Identify which cell holds the provided text, then report its [x, y] central coordinate. 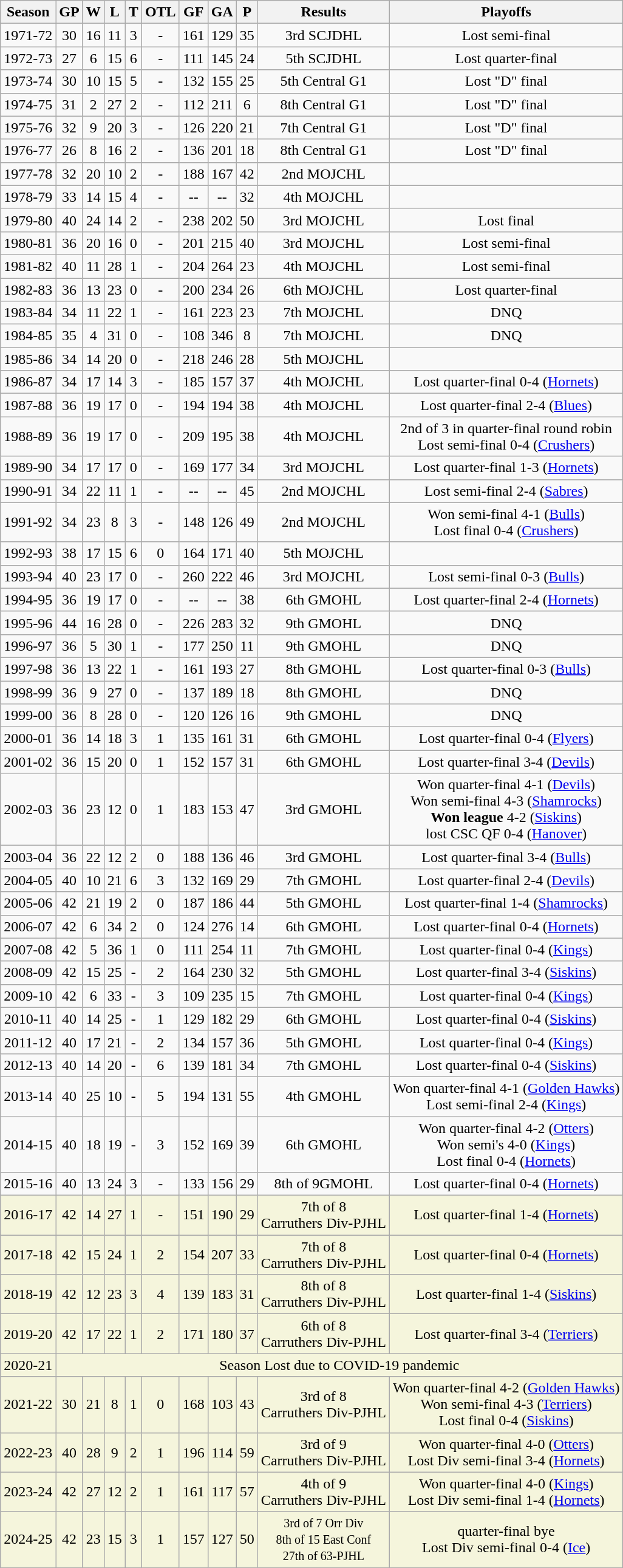
Won quarter-final 4-1 (Golden Hawks)Lost semi-final 2-4 (Kings) [506, 1096]
Won quarter-final 4-1 (Devils)Won semi-final 4-3 (Shamrocks)Won league 4-2 (Siskins) lost CSC QF 0-4 (Hanover) [506, 809]
151 [193, 1215]
1983-84 [28, 313]
1988-89 [28, 436]
220 [222, 128]
2013-14 [28, 1096]
4th GMOHL [323, 1096]
Won quarter-final 4-2 (Golden Hawks)Won semi-final 4-3 (Terriers)Lost final 0-4 (Siskins) [506, 1405]
1984-85 [28, 336]
234 [222, 290]
1993-94 [28, 577]
Lost quarter-final 0-3 (Bulls) [506, 669]
1999-00 [28, 716]
Lost quarter-final 1-4 (Hornets) [506, 1215]
222 [222, 577]
Won quarter-final 4-2 (Otters)Won semi's 4-0 (Kings)Lost final 0-4 (Hornets) [506, 1145]
2nd of 3 in quarter-final round robinLost semi-final 0-4 (Crushers) [506, 436]
190 [222, 1215]
1974-75 [28, 104]
127 [222, 1539]
Lost quarter-final 1-4 (Shamrocks) [506, 903]
1994-95 [28, 600]
6th of 8Carruthers Div-PJHL [323, 1334]
254 [222, 950]
1998-99 [28, 692]
Season [28, 12]
2021-22 [28, 1405]
154 [193, 1255]
145 [222, 58]
45 [247, 491]
182 [222, 1019]
180 [222, 1334]
1991-92 [28, 522]
3rd of 7 Orr Div8th of 15 East Conf27th of 63-PJHL [323, 1539]
GP [69, 12]
195 [222, 436]
Lost quarter-final 1-4 (Siskins) [506, 1294]
196 [193, 1452]
Lost quarter-final 0-4 (Flyers) [506, 739]
5th Central G1 [323, 81]
57 [247, 1492]
1992-93 [28, 553]
1997-98 [28, 669]
1979-80 [28, 220]
218 [193, 359]
276 [222, 926]
55 [247, 1096]
49 [247, 522]
7th Central G1 [323, 128]
1995-96 [28, 623]
quarter-final byeLost Div semi-final 0-4 (Ice) [506, 1539]
L [114, 12]
238 [193, 220]
209 [193, 436]
2012-13 [28, 1065]
187 [193, 903]
2011-12 [28, 1042]
5th SCJDHL [323, 58]
264 [222, 266]
1973-74 [28, 81]
153 [222, 809]
Lost quarter-final 2-4 (Hornets) [506, 600]
Lost quarter-final 2-4 (Devils) [506, 880]
Won semi-final 4-1 (Bulls)Lost final 0-4 (Crushers) [506, 522]
124 [193, 926]
346 [222, 336]
235 [222, 996]
2002-03 [28, 809]
189 [222, 692]
2001-02 [28, 762]
134 [193, 1042]
185 [193, 382]
2019-20 [28, 1334]
2004-05 [28, 880]
1990-91 [28, 491]
3rd of 9Carruthers Div-PJHL [323, 1452]
Lost quarter-final 2-4 (Blues) [506, 405]
Playoffs [506, 12]
168 [193, 1405]
2005-06 [28, 903]
202 [222, 220]
260 [193, 577]
GA [222, 12]
1971-72 [28, 35]
Lost final [506, 220]
181 [222, 1065]
250 [222, 646]
193 [222, 669]
Lost semi-final 0-3 (Bulls) [506, 577]
2024-25 [28, 1539]
1976-77 [28, 151]
2017-18 [28, 1255]
47 [247, 809]
Results [323, 12]
117 [222, 1492]
155 [222, 81]
2016-17 [28, 1215]
200 [193, 290]
2000-01 [28, 739]
2003-04 [28, 857]
109 [193, 996]
2022-23 [28, 1452]
Won quarter-final 4-0 (Otters)Lost Div semi-final 3-4 (Hornets) [506, 1452]
2014-15 [28, 1145]
2009-10 [28, 996]
226 [193, 623]
2015-16 [28, 1184]
1996-97 [28, 646]
2010-11 [28, 1019]
1982-83 [28, 290]
2007-08 [28, 950]
112 [193, 104]
39 [247, 1145]
211 [222, 104]
1989-90 [28, 468]
103 [222, 1405]
Lost quarter-final 3-4 (Siskins) [506, 973]
3rd SCJDHL [323, 35]
Lost quarter-final 3-4 (Devils) [506, 762]
283 [222, 623]
156 [222, 1184]
223 [222, 313]
Lost quarter-final 3-4 (Terriers) [506, 1334]
1986-87 [28, 382]
120 [193, 716]
2008-09 [28, 973]
2018-19 [28, 1294]
230 [222, 973]
1987-88 [28, 405]
Lost quarter-final 3-4 (Bulls) [506, 857]
T [134, 12]
Lost semi-final 2-4 (Sabres) [506, 491]
131 [222, 1096]
OTL [160, 12]
3rd of 8Carruthers Div-PJHL [323, 1405]
GF [193, 12]
133 [193, 1184]
4th of 9Carruthers Div-PJHL [323, 1492]
6th MOJCHL [323, 290]
1981-82 [28, 266]
59 [247, 1452]
148 [193, 522]
135 [193, 739]
Lost quarter-final 1-3 (Hornets) [506, 468]
43 [247, 1405]
Season Lost due to COVID-19 pandemic [339, 1365]
167 [222, 174]
137 [193, 692]
1980-81 [28, 243]
Won quarter-final 4-0 (Kings)Lost Div semi-final 1-4 (Hornets) [506, 1492]
215 [222, 243]
8th of 9GMOHL [323, 1184]
1977-78 [28, 174]
186 [222, 903]
2006-07 [28, 926]
114 [222, 1452]
1985-86 [28, 359]
204 [193, 266]
1978-79 [28, 197]
P [247, 12]
207 [222, 1255]
8th of 8Carruthers Div-PJHL [323, 1294]
2023-24 [28, 1492]
108 [193, 336]
1975-76 [28, 128]
W [94, 12]
1972-73 [28, 58]
246 [222, 359]
2020-21 [28, 1365]
